Scan for the cell matching the given text and deliver its (X, Y) coordinate at center. 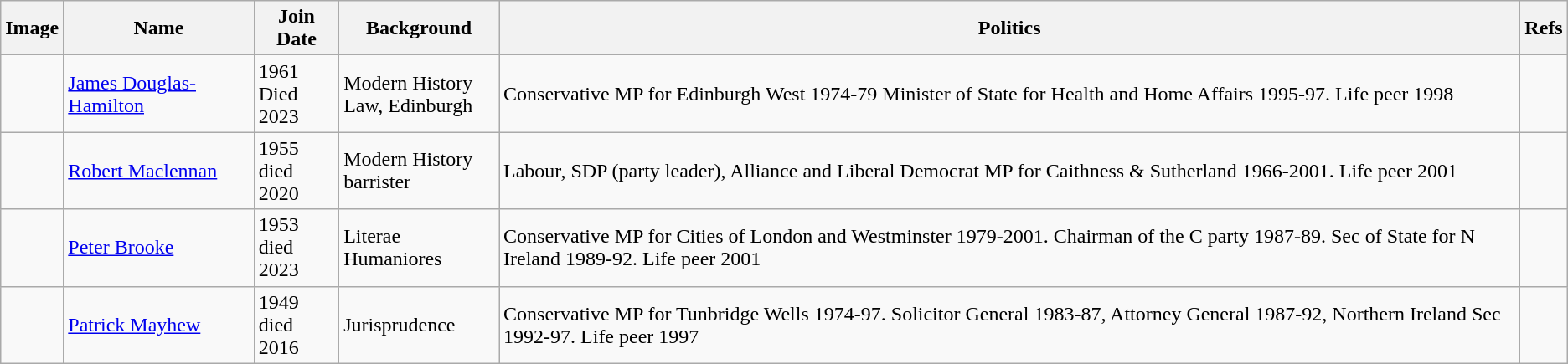
Modern Historybarrister (419, 171)
Conservative MP for Edinburgh West 1974-79 Minister of State for Health and Home Affairs 1995-97. Life peer 1998 (1010, 94)
1953died 2023 (297, 248)
Patrick Mayhew (159, 325)
Modern HistoryLaw, Edinburgh (419, 94)
1949died 2016 (297, 325)
Robert Maclennan (159, 171)
1961Died 2023 (297, 94)
Jurisprudence (419, 325)
1955died 2020 (297, 171)
JoinDate (297, 28)
James Douglas-Hamilton (159, 94)
Image (32, 28)
Name (159, 28)
Refs (1544, 28)
Labour, SDP (party leader), Alliance and Liberal Democrat MP for Caithness & Sutherland 1966-2001. Life peer 2001 (1010, 171)
Conservative MP for Tunbridge Wells 1974-97. Solicitor General 1983-87, Attorney General 1987-92, Northern Ireland Sec 1992-97. Life peer 1997 (1010, 325)
Politics (1010, 28)
Background (419, 28)
Peter Brooke (159, 248)
Literae Humaniores (419, 248)
Conservative MP for Cities of London and Westminster 1979-2001. Chairman of the C party 1987-89. Sec of State for N Ireland 1989-92. Life peer 2001 (1010, 248)
